From the cell containing the given text, extract its center point as [x, y] coordinate. 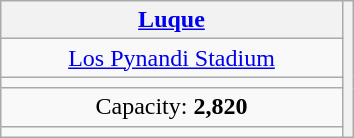
Los Pynandi Stadium [172, 58]
Capacity: 2,820 [172, 107]
Luque [172, 20]
